Return [x, y] of the center of cell containing provided text 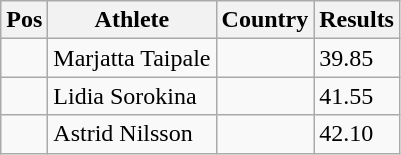
Astrid Nilsson [132, 134]
39.85 [357, 58]
41.55 [357, 96]
Country [265, 20]
Pos [24, 20]
Lidia Sorokina [132, 96]
Results [357, 20]
42.10 [357, 134]
Athlete [132, 20]
Marjatta Taipale [132, 58]
